Output the [X, Y] coordinate of the center of the cell containing the given text.  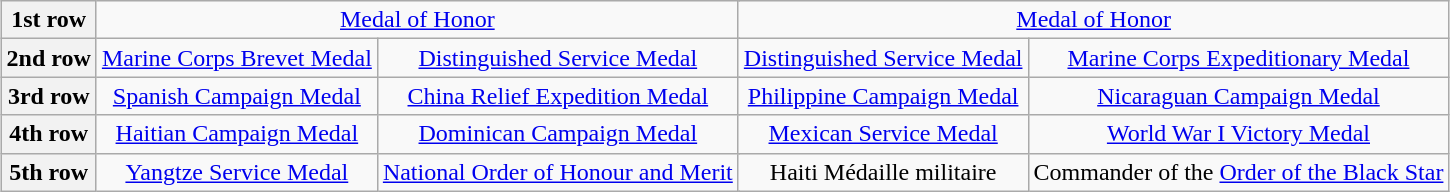
Yangtze Service Medal [236, 172]
Haitian Campaign Medal [236, 134]
National Order of Honour and Merit [558, 172]
World War I Victory Medal [1238, 134]
Mexican Service Medal [883, 134]
Marine Corps Expeditionary Medal [1238, 58]
1st row [48, 20]
5th row [48, 172]
2nd row [48, 58]
Philippine Campaign Medal [883, 96]
China Relief Expedition Medal [558, 96]
3rd row [48, 96]
Dominican Campaign Medal [558, 134]
Marine Corps Brevet Medal [236, 58]
Spanish Campaign Medal [236, 96]
Haiti Médaille militaire [883, 172]
Commander of the Order of the Black Star [1238, 172]
Nicaraguan Campaign Medal [1238, 96]
4th row [48, 134]
